Locate the cell with the specified text and output its (x, y) center coordinate. 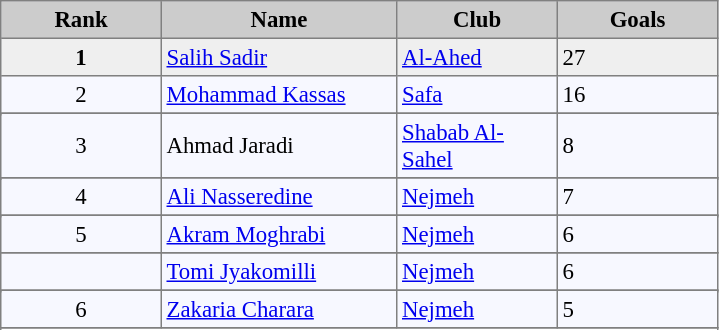
Shabab Al-Sahel (477, 145)
Name (279, 20)
Ahmad Jaradi (279, 145)
3 (81, 145)
2 (81, 95)
Goals (637, 20)
Zakaria Charara (279, 309)
Mohammad Kassas (279, 95)
16 (637, 95)
Salih Sadir (279, 57)
Ali Nasseredine (279, 197)
7 (637, 197)
27 (637, 57)
8 (637, 145)
Tomi Jyakomilli (279, 272)
Akram Moghrabi (279, 234)
Club (477, 20)
Rank (81, 20)
1 (81, 57)
4 (81, 197)
Al-Ahed (477, 57)
Safa (477, 95)
